Identify which cell holds the provided text, then report its [x, y] central coordinate. 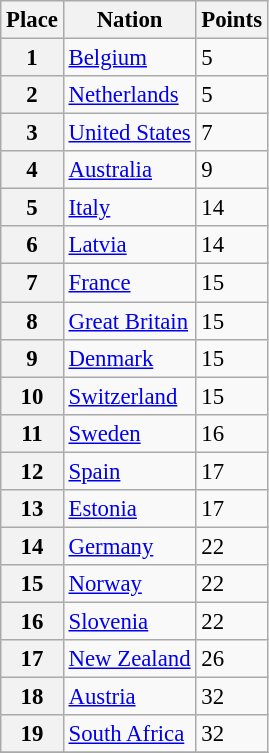
8 [32, 321]
3 [32, 133]
Belgium [130, 58]
Estonia [130, 509]
18 [32, 697]
Denmark [130, 358]
Switzerland [130, 396]
12 [32, 471]
19 [32, 734]
Norway [130, 584]
South Africa [130, 734]
1 [32, 58]
Slovenia [130, 621]
Austria [130, 697]
Great Britain [130, 321]
Australia [130, 170]
New Zealand [130, 659]
Italy [130, 208]
13 [32, 509]
Latvia [130, 245]
2 [32, 95]
France [130, 283]
26 [232, 659]
Spain [130, 471]
Nation [130, 20]
4 [32, 170]
Germany [130, 546]
Netherlands [130, 95]
10 [32, 396]
Sweden [130, 433]
6 [32, 245]
Place [32, 20]
11 [32, 433]
United States [130, 133]
Points [232, 20]
